Search for the cell housing the specified text and yield its [x, y] center coordinate. 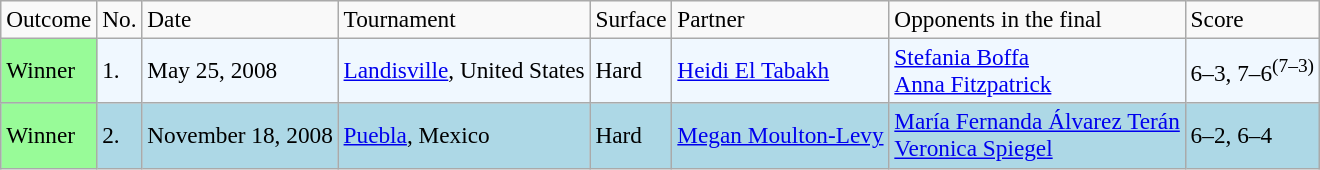
Stefania Boffa Anna Fitzpatrick [1037, 70]
Partner [780, 19]
Landisville, United States [464, 70]
2. [120, 136]
Outcome [49, 19]
Puebla, Mexico [464, 136]
6–3, 7–6(7–3) [1252, 70]
1. [120, 70]
6–2, 6–4 [1252, 136]
May 25, 2008 [240, 70]
Opponents in the final [1037, 19]
Megan Moulton-Levy [780, 136]
Tournament [464, 19]
No. [120, 19]
Heidi El Tabakh [780, 70]
Date [240, 19]
Surface [631, 19]
María Fernanda Álvarez Terán Veronica Spiegel [1037, 136]
November 18, 2008 [240, 136]
Score [1252, 19]
